Determine the [X, Y] coordinate at the center of the cell enclosing the given text.  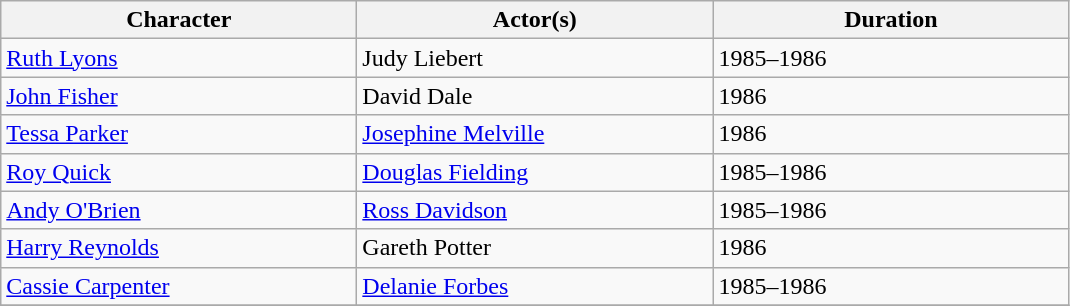
Tessa Parker [179, 134]
Delanie Forbes [535, 286]
Ruth Lyons [179, 58]
Josephine Melville [535, 134]
Character [179, 20]
Roy Quick [179, 172]
Andy O'Brien [179, 210]
Judy Liebert [535, 58]
Harry Reynolds [179, 248]
Douglas Fielding [535, 172]
Gareth Potter [535, 248]
David Dale [535, 96]
Duration [891, 20]
John Fisher [179, 96]
Ross Davidson [535, 210]
Actor(s) [535, 20]
Cassie Carpenter [179, 286]
